Identify which cell holds the provided text, then report its [X, Y] central coordinate. 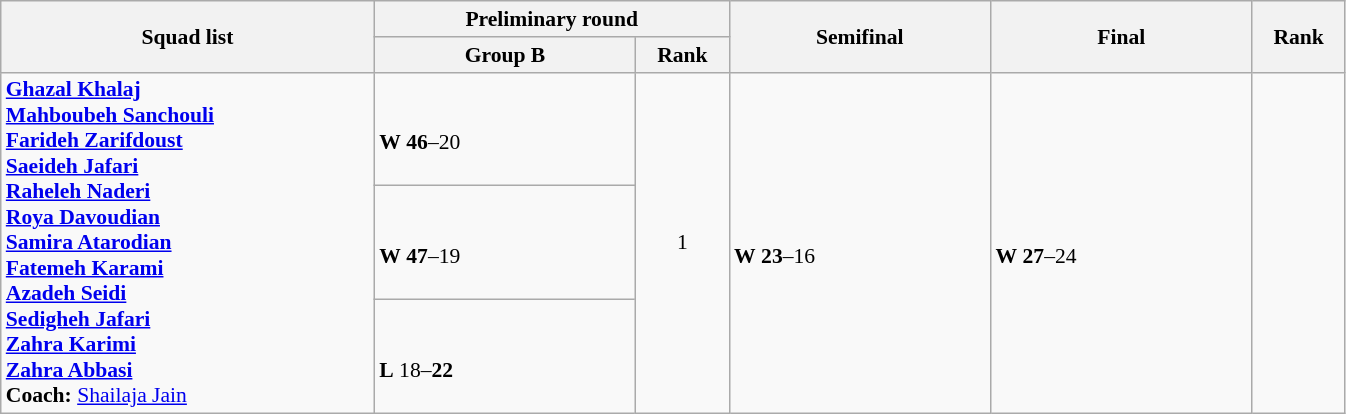
Group B [504, 55]
L 18–22 [504, 357]
W 47–19 [504, 243]
W 27–24 [1120, 243]
Semifinal [860, 36]
Final [1120, 36]
Squad list [188, 36]
W 23–16 [860, 243]
Preliminary round [552, 19]
1 [682, 243]
W 46–20 [504, 129]
